Provide the [X, Y] coordinate of the cell's center where the given text is located.  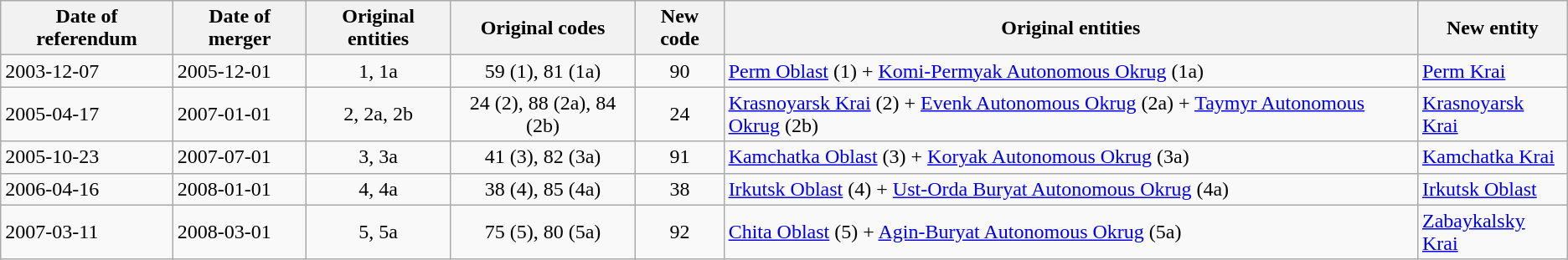
Date of merger [240, 28]
Krasnoyarsk Krai [1493, 114]
2005-10-23 [87, 157]
5, 5a [379, 232]
24 (2), 88 (2a), 84 (2b) [543, 114]
Perm Oblast (1) + Komi-Permyak Autonomous Okrug (1a) [1070, 71]
2003-12-07 [87, 71]
38 [680, 189]
New entity [1493, 28]
Irkutsk Oblast [1493, 189]
2007-07-01 [240, 157]
2008-03-01 [240, 232]
2007-01-01 [240, 114]
59 (1), 81 (1a) [543, 71]
1, 1a [379, 71]
38 (4), 85 (4a) [543, 189]
2005-04-17 [87, 114]
2, 2a, 2b [379, 114]
Krasnoyarsk Krai (2) + Evenk Autonomous Okrug (2a) + Taymyr Autonomous Okrug (2b) [1070, 114]
3, 3a [379, 157]
4, 4a [379, 189]
Chita Oblast (5) + Agin-Buryat Autonomous Okrug (5a) [1070, 232]
Zabaykalsky Krai [1493, 232]
New code [680, 28]
90 [680, 71]
24 [680, 114]
Kamchatka Oblast (3) + Koryak Autonomous Okrug (3a) [1070, 157]
41 (3), 82 (3a) [543, 157]
2006-04-16 [87, 189]
2007-03-11 [87, 232]
Perm Krai [1493, 71]
2005-12-01 [240, 71]
2008-01-01 [240, 189]
75 (5), 80 (5a) [543, 232]
Irkutsk Oblast (4) + Ust-Orda Buryat Autonomous Okrug (4a) [1070, 189]
Kamchatka Krai [1493, 157]
Original codes [543, 28]
Date of referendum [87, 28]
92 [680, 232]
91 [680, 157]
